Detect which cell encompasses the target text, then output its (X, Y) center coordinate. 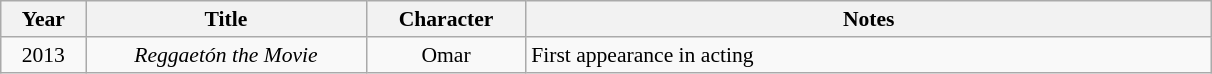
Omar (446, 55)
2013 (44, 55)
First appearance in acting (868, 55)
Character (446, 19)
Reggaetón the Movie (226, 55)
Title (226, 19)
Year (44, 19)
Notes (868, 19)
